Find where the given text appears and provide that cell's center as [X, Y] coordinate. 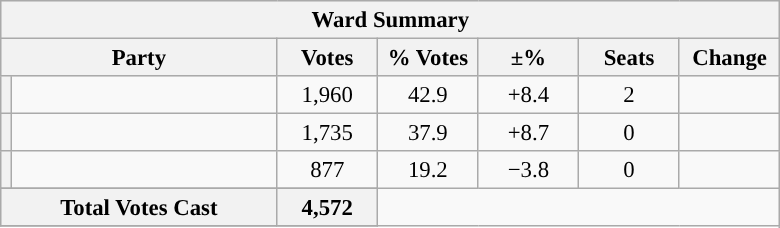
4,572 [328, 208]
42.9 [428, 95]
Votes [328, 58]
−3.8 [528, 170]
+8.4 [528, 95]
Change [730, 58]
+8.7 [528, 133]
Seats [630, 58]
1,735 [328, 133]
1,960 [328, 95]
877 [328, 170]
Total Votes Cast [139, 208]
±% [528, 58]
Party [139, 58]
% Votes [428, 58]
2 [630, 95]
19.2 [428, 170]
37.9 [428, 133]
Ward Summary [390, 20]
